Find where the given text appears and provide that cell's center as [x, y] coordinate. 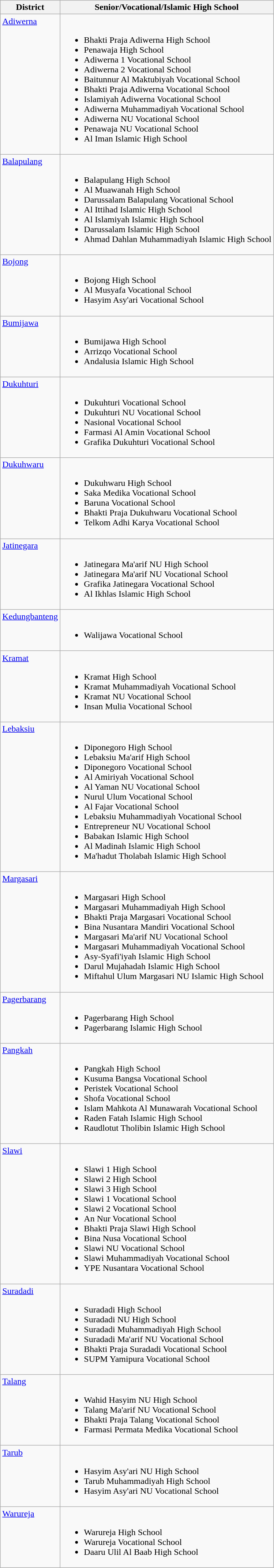
Bojong High SchoolAl Musyafa Vocational SchoolHasyim Asy'ari Vocational School [167, 285]
Dukuhwaru [30, 498]
Tarub [30, 1476]
Warureja High SchoolWarureja Vocational SchoolDaaru Ulil Al Baab High School [167, 1537]
Balapulang [30, 205]
Dukuhturi [30, 417]
Talang [30, 1410]
Jatinegara [30, 574]
Bumijawa [30, 347]
Warureja [30, 1537]
Margasari [30, 932]
Jatinegara Ma'arif NU High SchoolJatinegara Ma'arif NU Vocational SchoolGrafika Jatinegara Vocational SchoolAl Ikhlas Islamic High School [167, 574]
Slawi [30, 1214]
Pagerbarang [30, 1018]
Bojong [30, 285]
Pangkah [30, 1094]
Kramat High SchoolKramat Muhammadiyah Vocational SchoolKramat NU Vocational SchoolInsan Mulia Vocational School [167, 686]
Dukuhwaru High SchoolSaka Medika Vocational SchoolBaruna Vocational SchoolBhakti Praja Dukuhwaru Vocational SchoolTelkom Adhi Karya Vocational School [167, 498]
Walijawa Vocational School [167, 630]
Suradadi [30, 1329]
Bumijawa High SchoolArrizqo Vocational SchoolAndalusia Islamic High School [167, 347]
District [30, 7]
Kedungbanteng [30, 630]
Adiwerna [30, 84]
Wahid Hasyim NU High SchoolTalang Ma'arif NU Vocational SchoolBhakti Praja Talang Vocational SchoolFarmasi Permata Medika Vocational School [167, 1410]
Lebaksiu [30, 797]
Pagerbarang High SchoolPagerbarang Islamic High School [167, 1018]
Kramat [30, 686]
Senior/Vocational/Islamic High School [167, 7]
Hasyim Asy'ari NU High SchoolTarub Muhammadiyah High SchoolHasyim Asy'ari NU Vocational School [167, 1476]
